Provide the (x, y) coordinate of the cell's center where the given text is located.  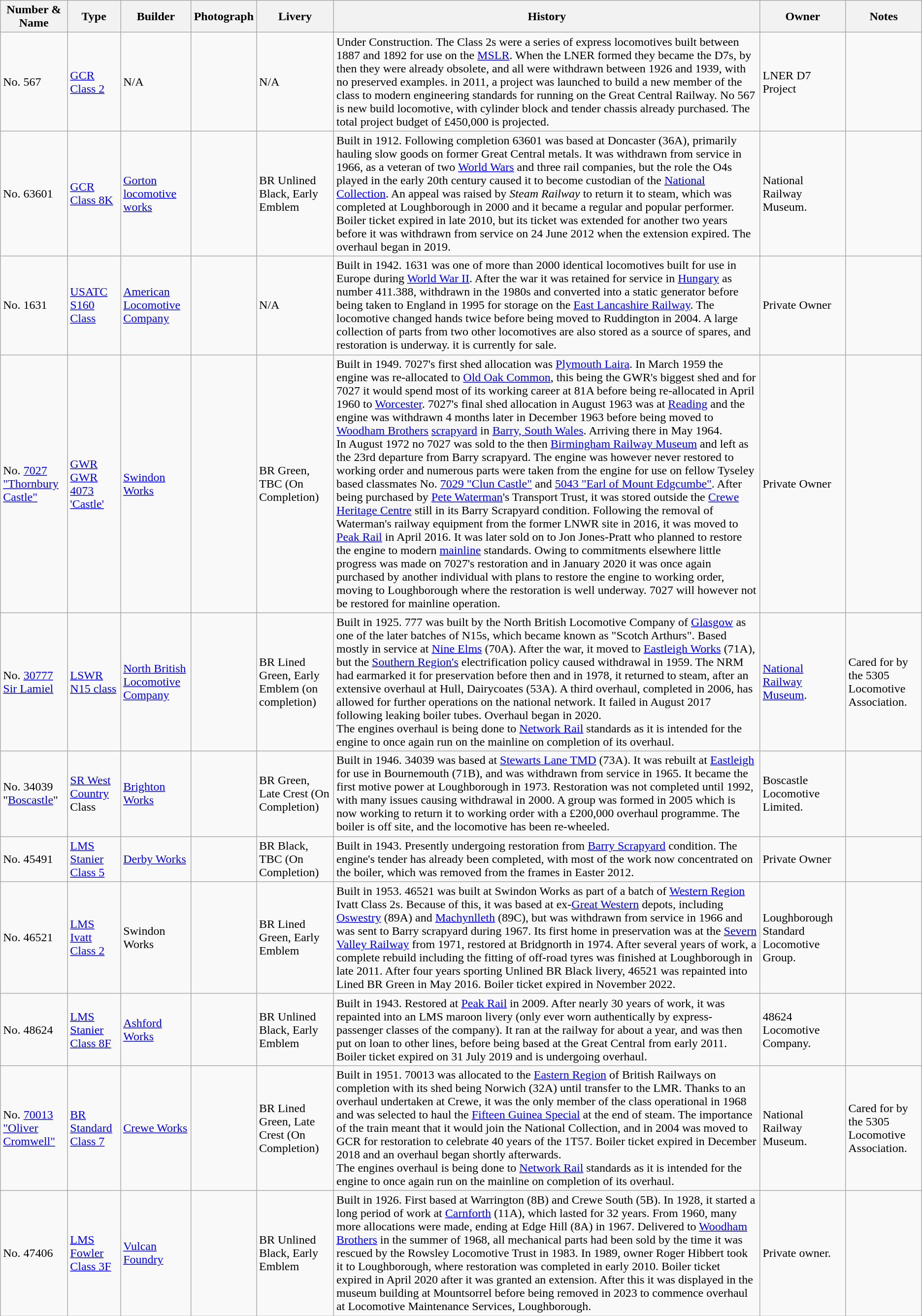
LNER D7 Project (803, 82)
48624 Locomotive Company. (803, 1029)
BR Lined Green, Early Emblem (296, 938)
American Locomotive Company (156, 305)
USATC S160 Class (94, 305)
LMS Stanier Class 5 (94, 859)
Livery (296, 17)
Crewe Works (156, 1128)
Brighton Works (156, 794)
No. 30777 Sir Lamiel (34, 682)
BR Standard Class 7 (94, 1128)
No. 46521 (34, 938)
North British Locomotive Company (156, 682)
Vulcan Foundry (156, 1253)
Notes (884, 17)
Derby Works (156, 859)
BR Lined Green, Late Crest (On Completion) (296, 1128)
BR Green, TBC (On Completion) (296, 484)
No. 47406 (34, 1253)
LSWR N15 class (94, 682)
No. 63601 (34, 194)
Gorton locomotive works (156, 194)
History (547, 17)
Type (94, 17)
GCR Class 2 (94, 82)
Number & Name (34, 17)
LMS Stanier Class 8F (94, 1029)
No. 70013 "Oliver Cromwell" (34, 1128)
GCR Class 8K (94, 194)
LMS Ivatt Class 2 (94, 938)
BR Green, Late Crest (On Completion) (296, 794)
No. 1631 (34, 305)
No. 34039 "Boscastle" (34, 794)
No. 7027 "Thornbury Castle" (34, 484)
SR West Country Class (94, 794)
No. 48624 (34, 1029)
Boscastle Locomotive Limited. (803, 794)
Builder (156, 17)
BR Lined Green, Early Emblem (on completion) (296, 682)
No. 45491 (34, 859)
BR Black, TBC (On Completion) (296, 859)
Loughborough Standard Locomotive Group. (803, 938)
Photograph (224, 17)
Owner (803, 17)
GWR GWR 4073 'Castle' (94, 484)
Ashford Works (156, 1029)
LMS Fowler Class 3F (94, 1253)
Private owner. (803, 1253)
No. 567 (34, 82)
